Determine the (X, Y) coordinate at the center of the cell enclosing the given text.  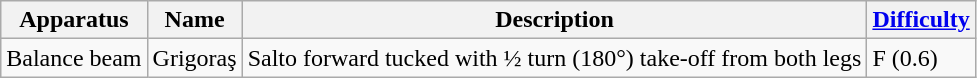
F (0.6) (921, 58)
Balance beam (74, 58)
Grigoraş (194, 58)
Name (194, 20)
Salto forward tucked with ½ turn (180°) take-off from both legs (554, 58)
Difficulty (921, 20)
Description (554, 20)
Apparatus (74, 20)
